Find where the given text appears and provide that cell's center as [X, Y] coordinate. 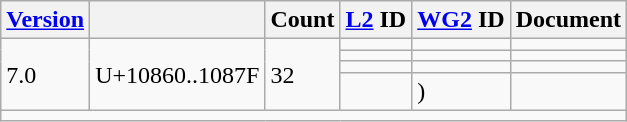
WG2 ID [461, 20]
Version [46, 20]
Count [302, 20]
U+10860..1087F [178, 74]
7.0 [46, 74]
) [461, 91]
L2 ID [376, 20]
32 [302, 74]
Document [568, 20]
